Return the (x, y) coordinate for the center point of the cell that contains the specified text.  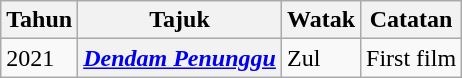
First film (412, 58)
Tahun (40, 20)
Zul (320, 58)
Dendam Penunggu (180, 58)
Tajuk (180, 20)
Catatan (412, 20)
2021 (40, 58)
Watak (320, 20)
